Identify which cell holds the provided text, then report its (X, Y) central coordinate. 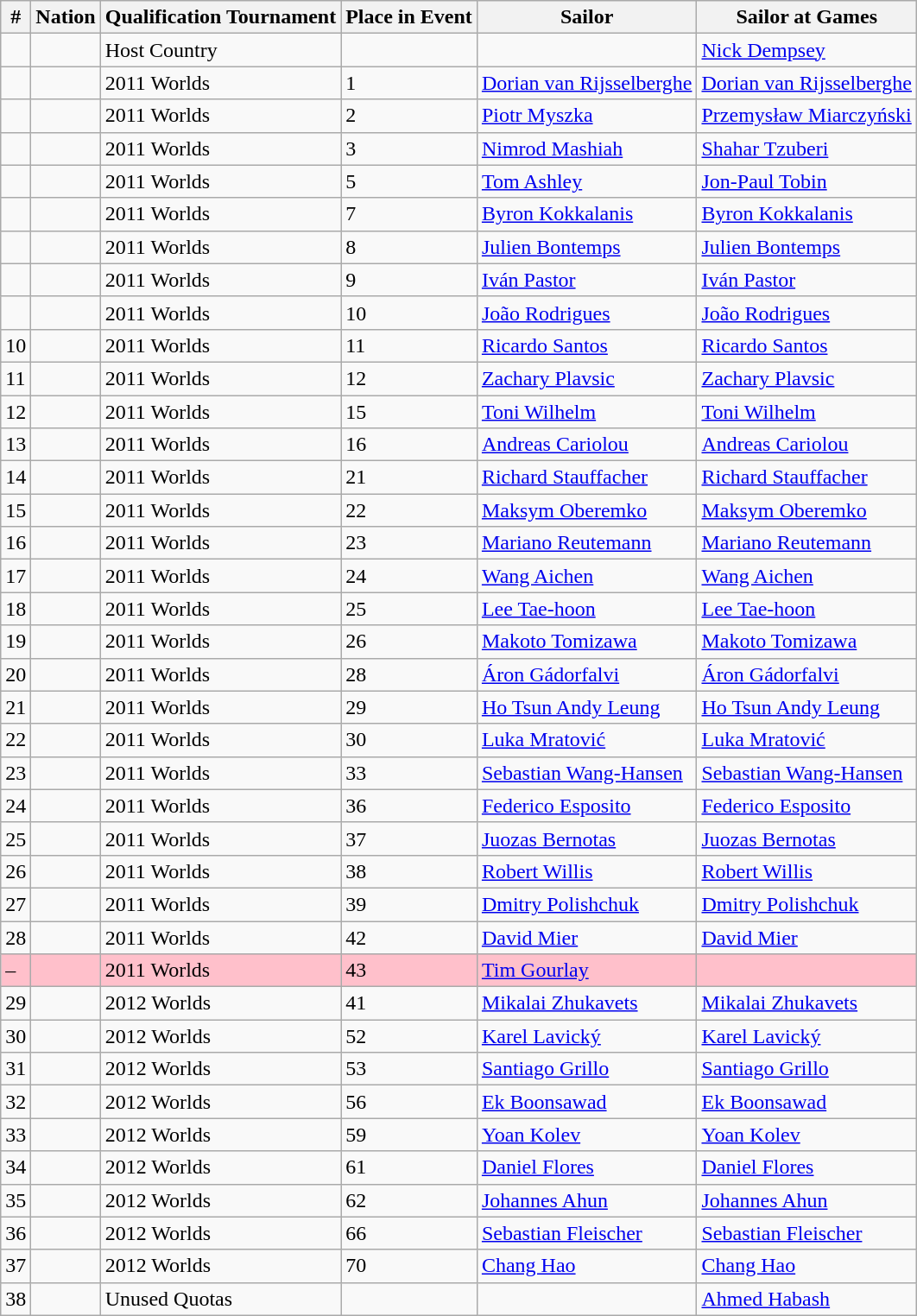
2 (409, 116)
5 (409, 181)
52 (409, 1036)
Nick Dempsey (806, 50)
Unused Quotas (220, 1299)
Jon-Paul Tobin (806, 181)
Nimrod Mashiah (587, 149)
32 (16, 1102)
3 (409, 149)
19 (16, 642)
20 (16, 674)
Qualification Tournament (220, 17)
17 (16, 576)
Tom Ashley (587, 181)
Ahmed Habash (806, 1299)
9 (409, 280)
62 (409, 1200)
39 (409, 904)
Tim Gourlay (587, 971)
13 (16, 445)
53 (409, 1069)
18 (16, 609)
– (16, 971)
61 (409, 1167)
35 (16, 1200)
59 (409, 1135)
# (16, 17)
7 (409, 214)
8 (409, 247)
Host Country (220, 50)
1 (409, 83)
Nation (66, 17)
41 (409, 1003)
14 (16, 478)
Place in Event (409, 17)
70 (409, 1266)
Przemysław Miarczyński (806, 116)
66 (409, 1233)
43 (409, 971)
Sailor at Games (806, 17)
56 (409, 1102)
27 (16, 904)
42 (409, 937)
31 (16, 1069)
Shahar Tzuberi (806, 149)
Sailor (587, 17)
34 (16, 1167)
Piotr Myszka (587, 116)
